Identify which cell holds the provided text, then report its [X, Y] central coordinate. 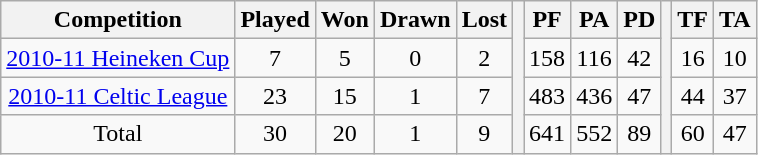
2 [484, 58]
TA [736, 20]
30 [275, 134]
0 [415, 58]
Total [118, 134]
Lost [484, 20]
116 [594, 58]
10 [736, 58]
PF [548, 20]
PD [640, 20]
Drawn [415, 20]
9 [484, 134]
Won [344, 20]
16 [693, 58]
42 [640, 58]
60 [693, 134]
483 [548, 96]
2010-11 Heineken Cup [118, 58]
TF [693, 20]
Played [275, 20]
641 [548, 134]
552 [594, 134]
Competition [118, 20]
89 [640, 134]
23 [275, 96]
2010-11 Celtic League [118, 96]
44 [693, 96]
15 [344, 96]
158 [548, 58]
37 [736, 96]
20 [344, 134]
PA [594, 20]
436 [594, 96]
5 [344, 58]
